Output the (x, y) coordinate of the center of the cell containing the given text.  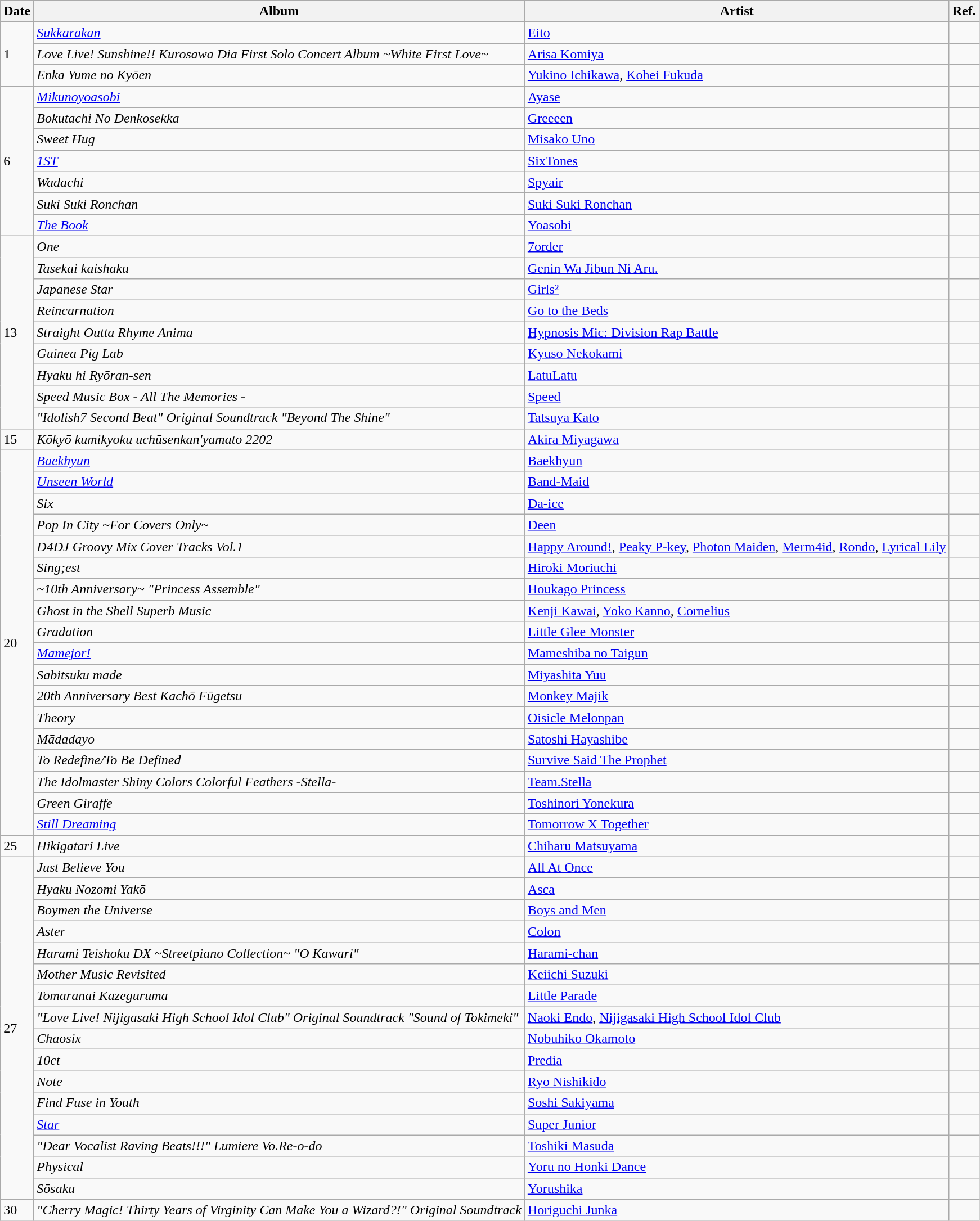
20th Anniversary Best Kachō Fūgetsu (279, 696)
27 (17, 1028)
Survive Said The Prophet (737, 760)
Unseen World (279, 482)
Chaosix (279, 1039)
25 (17, 846)
Soshi Sakiyama (737, 1103)
Nobuhiko Okamoto (737, 1039)
Japanese Star (279, 290)
Hyaku hi Ryōran-sen (279, 375)
Ayase (737, 97)
Little Glee Monster (737, 632)
Date (17, 11)
Miyashita Yuu (737, 675)
13 (17, 332)
Note (279, 1082)
Kyuso Nekokami (737, 354)
Kenji Kawai, Yoko Kanno, Cornelius (737, 610)
Boys and Men (737, 910)
Album (279, 11)
Hypnosis Mic: Division Rap Battle (737, 332)
Sōsaku (279, 1188)
Band-Maid (737, 482)
Ghost in the Shell Superb Music (279, 610)
Love Live! Sunshine!! Kurosawa Dia First Solo Concert Album ~White First Love~ (279, 54)
1ST (279, 161)
Sukkarakan (279, 33)
Sing;est (279, 567)
6 (17, 161)
"Love Live! Nijigasaki High School Idol Club" Original Soundtrack "Sound of Tokimeki" (279, 1017)
Artist (737, 11)
Yoasobi (737, 225)
"Cherry Magic! Thirty Years of Virginity Can Make You a Wizard?!" Original Soundtrack (279, 1210)
D4DJ Groovy Mix Cover Tracks Vol.1 (279, 546)
Still Dreaming (279, 824)
Toshinori Yonekura (737, 803)
Hiroki Moriuchi (737, 567)
Hikigatari Live (279, 846)
Arisa Komiya (737, 54)
Sweet Hug (279, 139)
The Idolmaster Shiny Colors Colorful Feathers -Stella- (279, 782)
Just Believe You (279, 867)
Tatsuya Kato (737, 418)
Mikunoyoasobi (279, 97)
One (279, 246)
Keiichi Suzuki (737, 975)
To Redefine/To Be Defined (279, 760)
10ct (279, 1060)
Spyair (737, 182)
Mamejor! (279, 654)
Star (279, 1124)
Mother Music Revisited (279, 975)
Aster (279, 931)
Green Giraffe (279, 803)
Yukino Ichikawa, Kohei Fukuda (737, 75)
Bokutachi No Denkosekka (279, 118)
1 (17, 54)
Mādadayo (279, 739)
LatuLatu (737, 375)
Happy Around!, Peaky P-key, Photon Maiden, Merm4id, Rondo, Lyrical Lily (737, 546)
Harami-chan (737, 953)
Super Junior (737, 1124)
Colon (737, 931)
Go to the Beds (737, 311)
The Book (279, 225)
Theory (279, 718)
Greeeen (737, 118)
Boymen the Universe (279, 910)
Ryo Nishikido (737, 1082)
Chiharu Matsuyama (737, 846)
Akira Miyagawa (737, 439)
All At Once (737, 867)
Sabitsuku made (279, 675)
"Idolish7 Second Beat" Original Soundtrack "Beyond The Shine" (279, 418)
Predia (737, 1060)
Pop In City ~For Covers Only~ (279, 525)
Kōkyō kumikyoku uchūsenkan'yamato 2202 (279, 439)
Hyaku Nozomi Yakō (279, 889)
Wadachi (279, 182)
Deen (737, 525)
Gradation (279, 632)
Genin Wa Jibun Ni Aru. (737, 268)
Tomorrow X Together (737, 824)
Ref. (964, 11)
"Dear Vocalist Raving Beats!!!" Lumiere Vo.Re-o-do (279, 1146)
Satoshi Hayashibe (737, 739)
Team.Stella (737, 782)
Asca (737, 889)
Tomaranai Kazeguruma (279, 996)
Mameshiba no Taigun (737, 654)
SixTones (737, 161)
Physical (279, 1167)
Girls² (737, 290)
Guinea Pig Lab (279, 354)
20 (17, 642)
Naoki Endo, Nijigasaki High School Idol Club (737, 1017)
Oisicle Melonpan (737, 718)
Monkey Majik (737, 696)
Houkago Princess (737, 589)
Little Parade (737, 996)
Horiguchi Junka (737, 1210)
Yorushika (737, 1188)
Misako Uno (737, 139)
7order (737, 246)
Da-ice (737, 503)
Six (279, 503)
Speed Music Box - All The Memories - (279, 397)
Tasekai kaishaku (279, 268)
Find Fuse in Youth (279, 1103)
Straight Outta Rhyme Anima (279, 332)
Harami Teishoku DX ~Streetpiano Collection~ "O Kawari" (279, 953)
Eito (737, 33)
Toshiki Masuda (737, 1146)
Speed (737, 397)
Enka Yume no Kyōen (279, 75)
Yoru no Honki Dance (737, 1167)
Reincarnation (279, 311)
30 (17, 1210)
15 (17, 439)
~10th Anniversary~ "Princess Assemble" (279, 589)
